Return the (x, y) coordinate for the center point of the cell that contains the specified text.  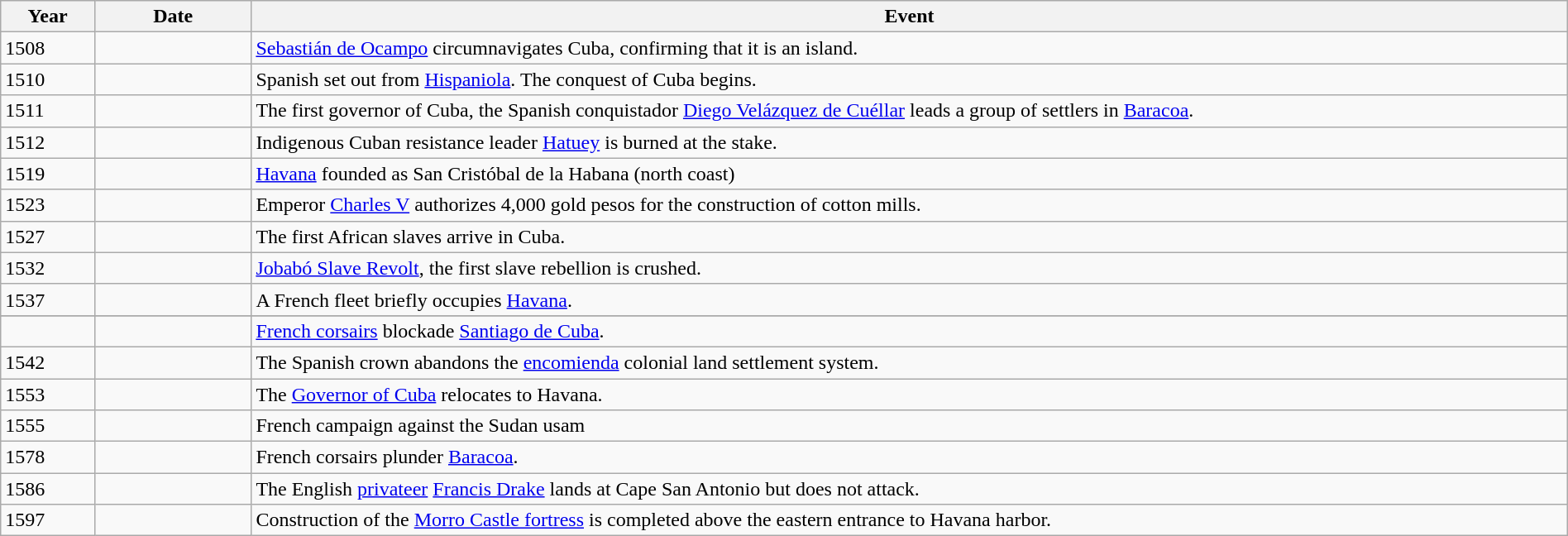
A French fleet briefly occupies Havana. (910, 299)
1512 (48, 142)
1519 (48, 174)
Year (48, 17)
1527 (48, 237)
1511 (48, 111)
Date (172, 17)
1586 (48, 489)
1542 (48, 362)
The first governor of Cuba, the Spanish conquistador Diego Velázquez de Cuéllar leads a group of settlers in Baracoa. (910, 111)
The English privateer Francis Drake lands at Cape San Antonio but does not attack. (910, 489)
1597 (48, 520)
1523 (48, 205)
Jobabó Slave Revolt, the first slave rebellion is crushed. (910, 268)
1553 (48, 395)
Spanish set out from Hispaniola. The conquest of Cuba begins. (910, 79)
French corsairs plunder Baracoa. (910, 457)
The Governor of Cuba relocates to Havana. (910, 395)
The first African slaves arrive in Cuba. (910, 237)
1578 (48, 457)
French corsairs blockade Santiago de Cuba. (910, 331)
1508 (48, 48)
Indigenous Cuban resistance leader Hatuey is burned at the stake. (910, 142)
Havana founded as San Cristóbal de la Habana (north coast) (910, 174)
1532 (48, 268)
Emperor Charles V authorizes 4,000 gold pesos for the construction of cotton mills. (910, 205)
1510 (48, 79)
French campaign against the Sudan usam (910, 426)
Construction of the Morro Castle fortress is completed above the eastern entrance to Havana harbor. (910, 520)
Sebastián de Ocampo circumnavigates Cuba, confirming that it is an island. (910, 48)
1537 (48, 299)
1555 (48, 426)
Event (910, 17)
The Spanish crown abandons the encomienda colonial land settlement system. (910, 362)
